Identify which cell holds the provided text, then report its [x, y] central coordinate. 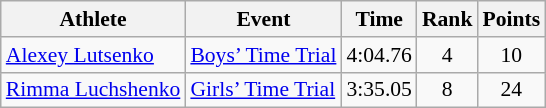
Points [511, 19]
3:35.05 [378, 90]
Time [378, 19]
4 [448, 55]
Alexey Lutsenko [94, 55]
Rank [448, 19]
Athlete [94, 19]
Rimma Luchshenko [94, 90]
24 [511, 90]
4:04.76 [378, 55]
Boys’ Time Trial [263, 55]
Girls’ Time Trial [263, 90]
10 [511, 55]
8 [448, 90]
Event [263, 19]
